Return [x, y] of the center of cell containing provided text 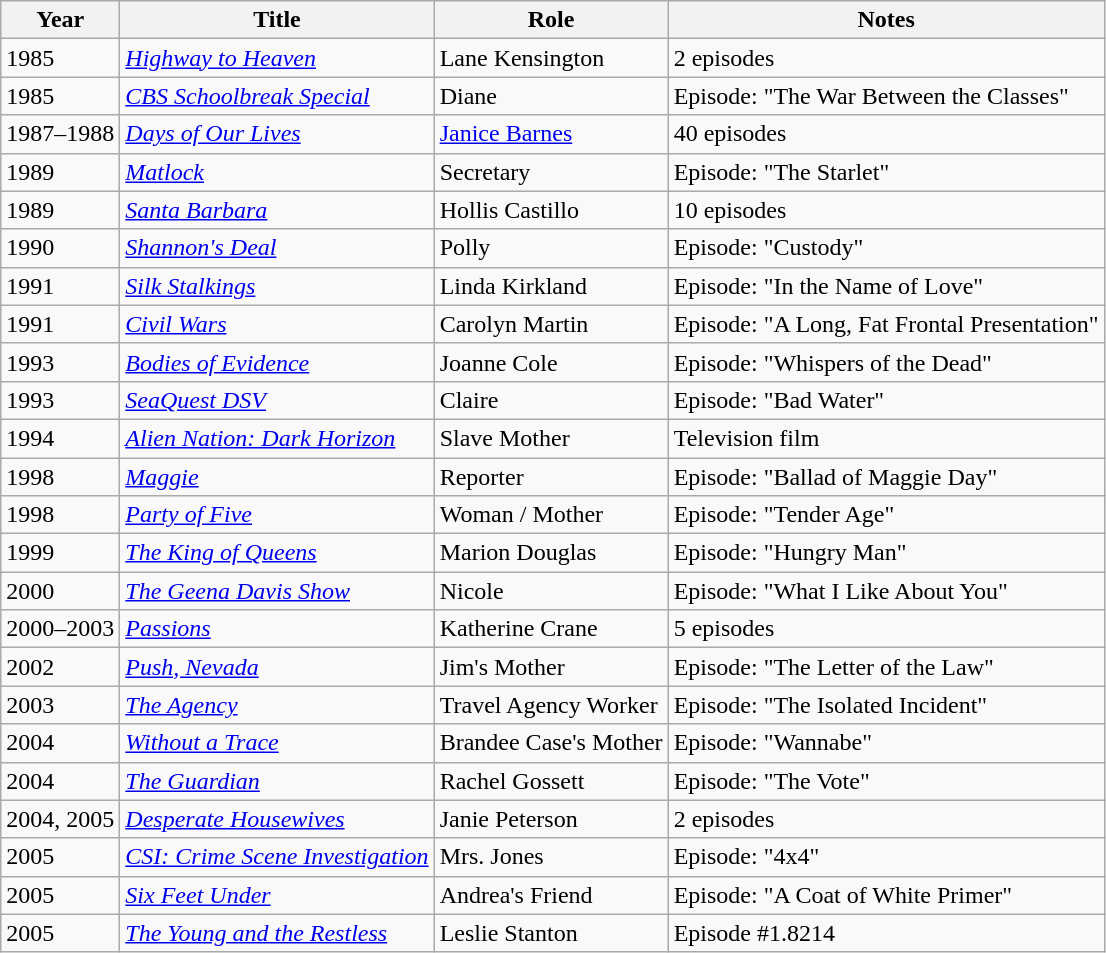
2004, 2005 [60, 819]
Party of Five [277, 515]
Episode: "Whispers of the Dead" [886, 362]
Joanne Cole [551, 362]
Janice Barnes [551, 134]
Reporter [551, 477]
Mrs. Jones [551, 857]
Marion Douglas [551, 553]
Jim's Mother [551, 667]
The Young and the Restless [277, 933]
Janie Peterson [551, 819]
The King of Queens [277, 553]
Six Feet Under [277, 895]
Hollis Castillo [551, 210]
Year [60, 20]
Without a Trace [277, 743]
10 episodes [886, 210]
Passions [277, 629]
Matlock [277, 172]
Desperate Housewives [277, 819]
Television film [886, 438]
Title [277, 20]
SeaQuest DSV [277, 400]
Episode #1.8214 [886, 933]
Episode: "Wannabe" [886, 743]
The Geena Davis Show [277, 591]
Claire [551, 400]
The Guardian [277, 781]
Episode: "A Coat of White Primer" [886, 895]
Travel Agency Worker [551, 705]
Episode: "A Long, Fat Frontal Presentation" [886, 324]
2003 [60, 705]
Leslie Stanton [551, 933]
Episode: "In the Name of Love" [886, 286]
1999 [60, 553]
Polly [551, 248]
Katherine Crane [551, 629]
Lane Kensington [551, 58]
Rachel Gossett [551, 781]
Woman / Mother [551, 515]
Push, Nevada [277, 667]
The Agency [277, 705]
Diane [551, 96]
Slave Mother [551, 438]
1987–1988 [60, 134]
Episode: "4x4" [886, 857]
Maggie [277, 477]
Episode: "The War Between the Classes" [886, 96]
Episode: "Tender Age" [886, 515]
Episode: "Hungry Man" [886, 553]
Shannon's Deal [277, 248]
1990 [60, 248]
Highway to Heaven [277, 58]
5 episodes [886, 629]
Nicole [551, 591]
Andrea's Friend [551, 895]
CBS Schoolbreak Special [277, 96]
Carolyn Martin [551, 324]
Episode: "The Letter of the Law" [886, 667]
Secretary [551, 172]
1994 [60, 438]
Silk Stalkings [277, 286]
Alien Nation: Dark Horizon [277, 438]
Notes [886, 20]
Episode: "The Isolated Incident" [886, 705]
CSI: Crime Scene Investigation [277, 857]
Brandee Case's Mother [551, 743]
Bodies of Evidence [277, 362]
Episode: "Bad Water" [886, 400]
Civil Wars [277, 324]
2000–2003 [60, 629]
Role [551, 20]
2000 [60, 591]
Episode: "Custody" [886, 248]
Episode: "Ballad of Maggie Day" [886, 477]
Linda Kirkland [551, 286]
Episode: "The Starlet" [886, 172]
Santa Barbara [277, 210]
Episode: "The Vote" [886, 781]
2002 [60, 667]
Episode: "What I Like About You" [886, 591]
Days of Our Lives [277, 134]
40 episodes [886, 134]
